Determine the [X, Y] coordinate at the center of the cell enclosing the given text.  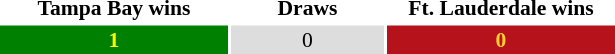
1 [114, 40]
